For the text-containing cell, return its midpoint in [X, Y] coordinate format. 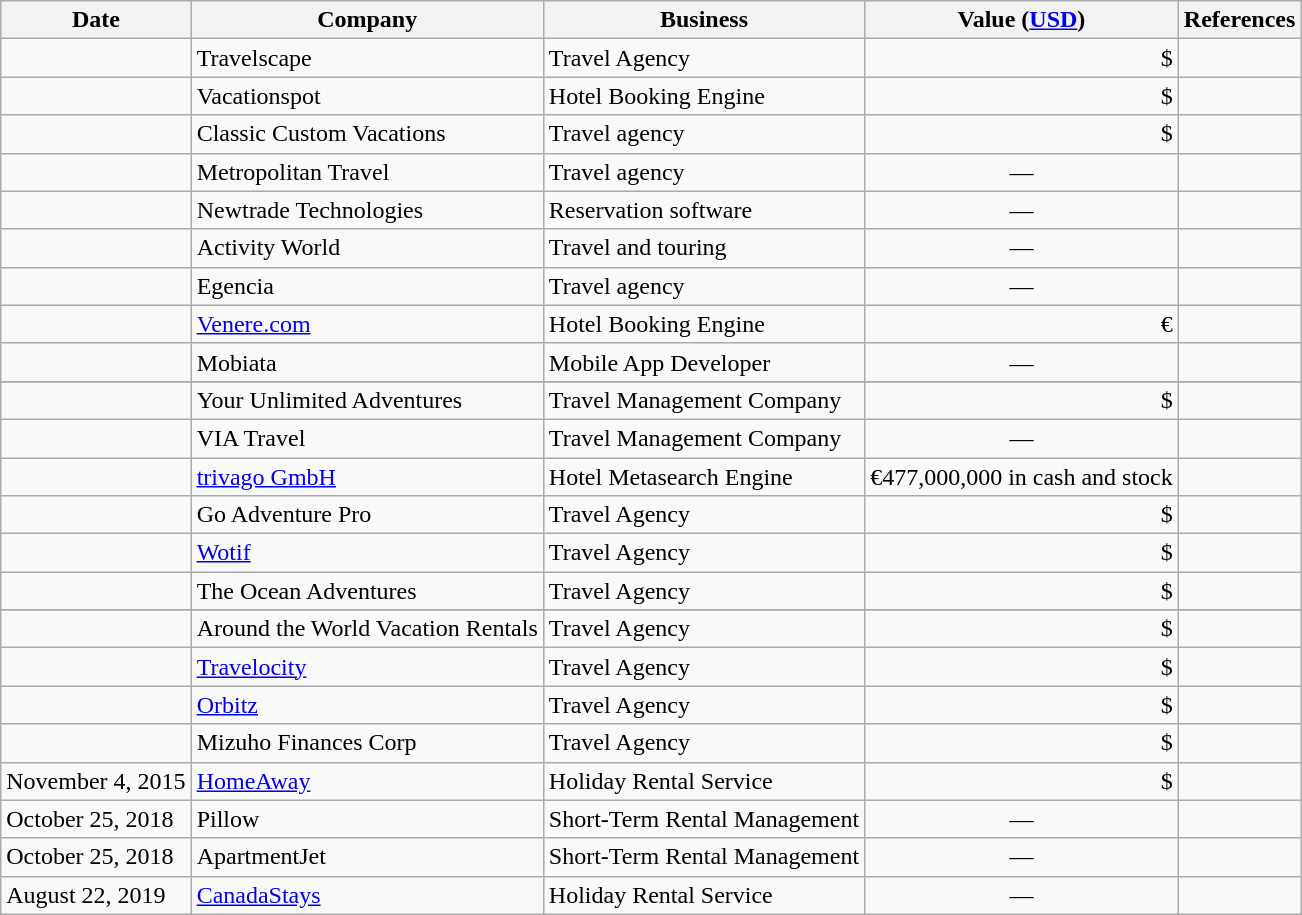
References [1240, 20]
Business [704, 20]
Hotel Metasearch Engine [704, 477]
Value (USD) [1022, 20]
CanadaStays [367, 895]
Metropolitan Travel [367, 172]
Newtrade Technologies [367, 210]
Venere.com [367, 324]
Classic Custom Vacations [367, 134]
Activity World [367, 248]
Go Adventure Pro [367, 515]
€ [1022, 324]
Travel and touring [704, 248]
Orbitz [367, 705]
Mizuho Finances Corp [367, 743]
Company [367, 20]
Mobile App Developer [704, 362]
Travelocity [367, 667]
Date [96, 20]
Vacationspot [367, 96]
Travelscape [367, 58]
VIA Travel [367, 438]
Reservation software [704, 210]
HomeAway [367, 781]
The Ocean Adventures [367, 591]
Wotif [367, 553]
Around the World Vacation Rentals [367, 629]
trivago GmbH [367, 477]
Pillow [367, 819]
August 22, 2019 [96, 895]
Your Unlimited Adventures [367, 400]
Mobiata [367, 362]
€477,000,000 in cash and stock [1022, 477]
ApartmentJet [367, 857]
Egencia [367, 286]
November 4, 2015 [96, 781]
